Provide the (x, y) coordinate of the cell's center where the given text is located.  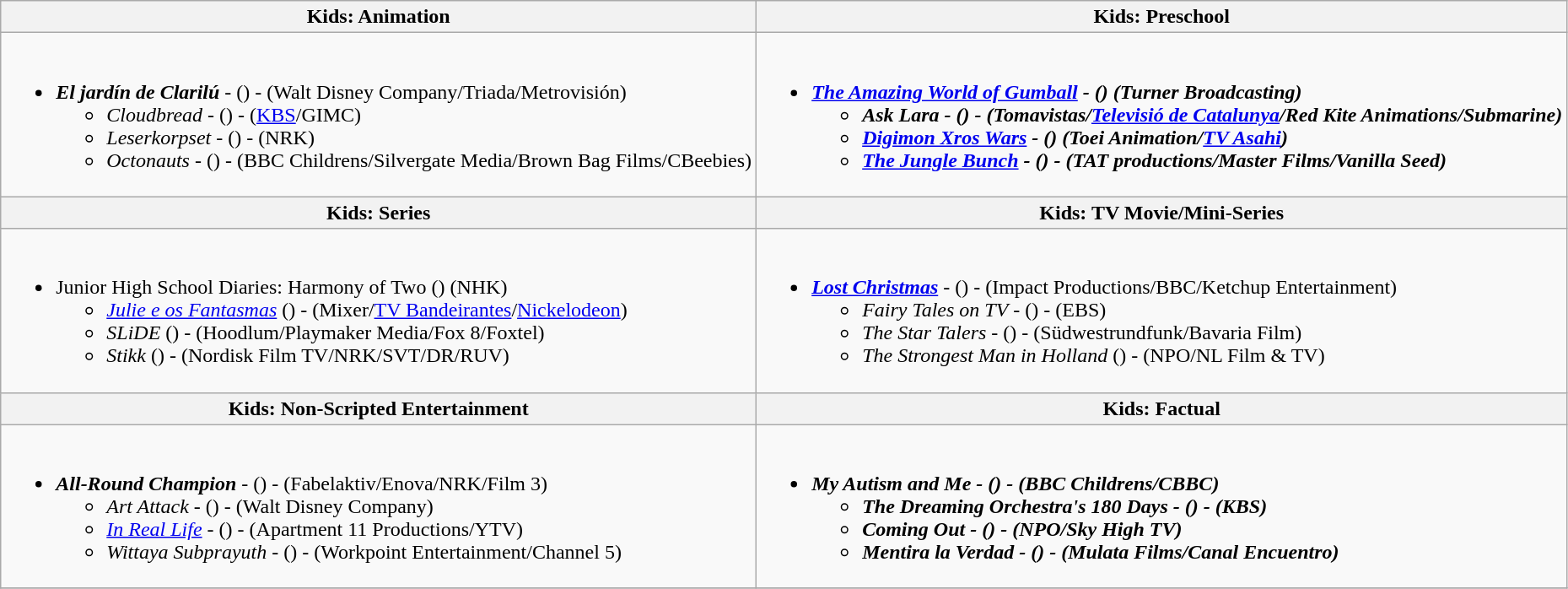
Kids: Non-Scripted Entertainment (379, 408)
Kids: Series (379, 213)
Kids: Factual (1162, 408)
Kids: Animation (379, 17)
Kids: Preschool (1162, 17)
Kids: TV Movie/Mini-Series (1162, 213)
